Pinpoint the cell where the given text exists, returning its [x, y] midpoint coordinate. 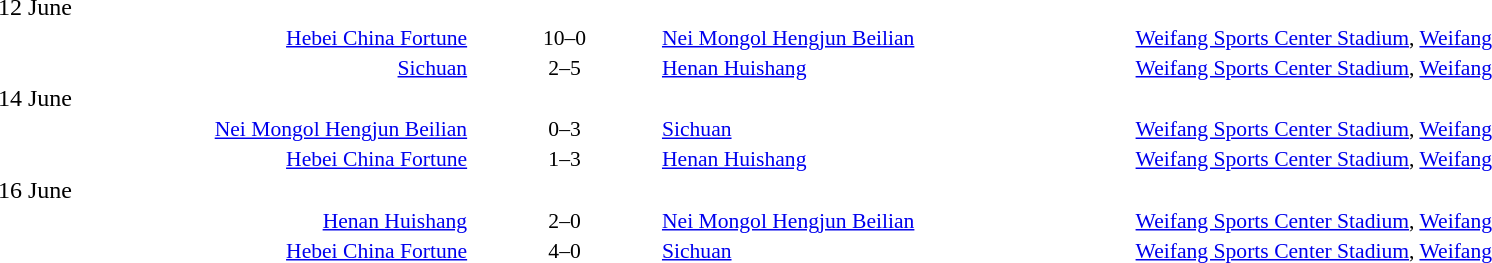
0–3 [564, 129]
2–5 [564, 68]
10–0 [564, 38]
2–0 [564, 220]
1–3 [564, 159]
Sichuan [896, 129]
